Extract the [x, y] coordinate from the center of the cell holding the provided text.  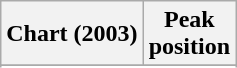
Chart (2003) [72, 34]
Peakposition [189, 34]
